Search for the cell housing the specified text and yield its [x, y] center coordinate. 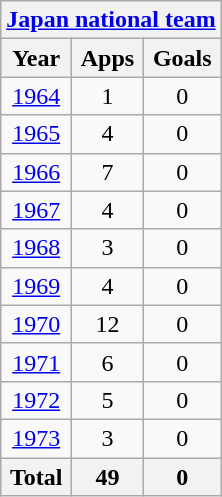
Total [36, 477]
1965 [36, 134]
1971 [36, 362]
1964 [36, 96]
1972 [36, 400]
1969 [36, 286]
1967 [36, 210]
Goals [182, 58]
Japan national team [111, 20]
5 [108, 400]
1973 [36, 438]
49 [108, 477]
Year [36, 58]
6 [108, 362]
12 [108, 324]
1 [108, 96]
1968 [36, 248]
Apps [108, 58]
1970 [36, 324]
7 [108, 172]
1966 [36, 172]
